Return (x, y) of the center of cell containing provided text 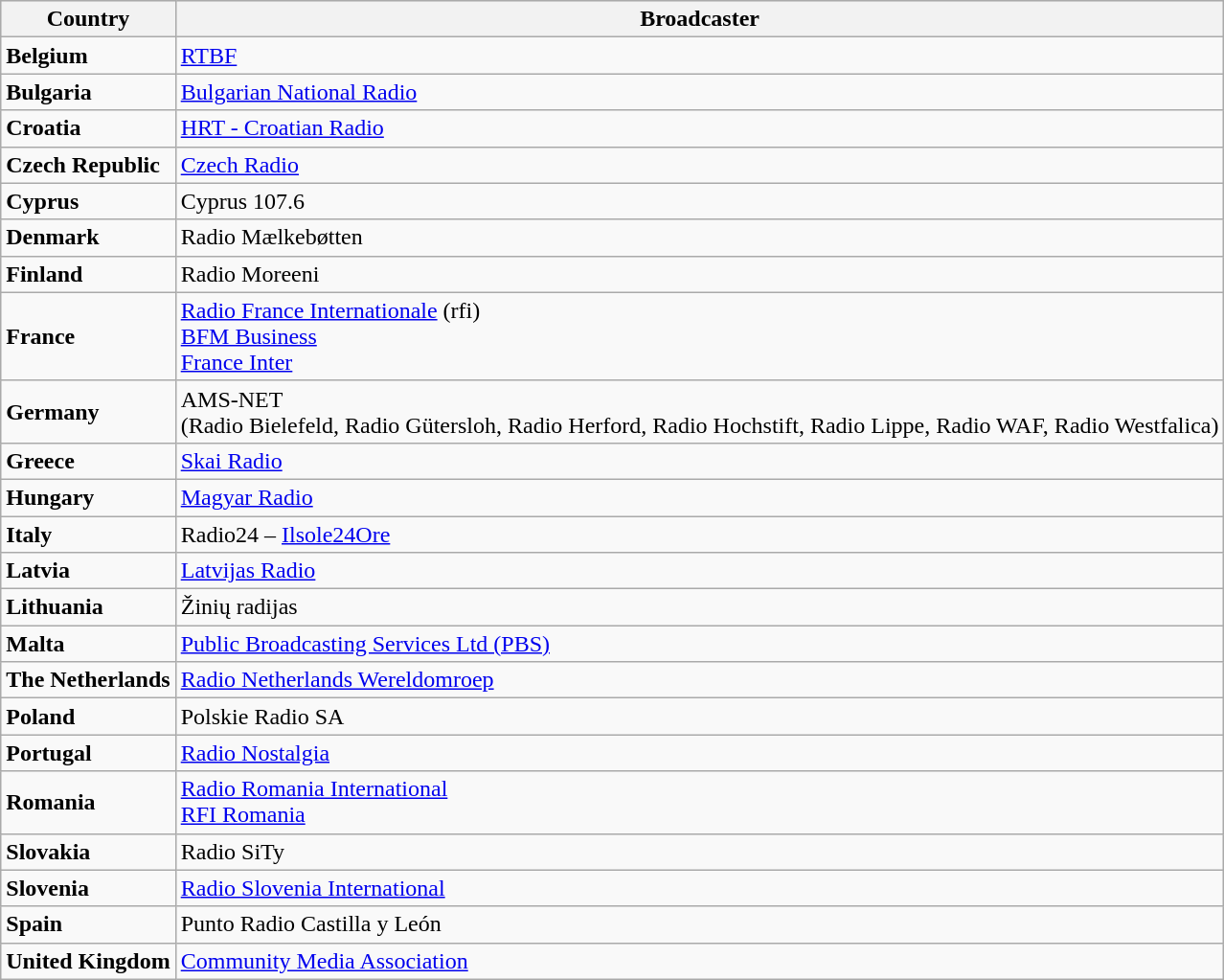
Skai Radio (699, 461)
Latvia (88, 571)
Cyprus 107.6 (699, 201)
Bulgaria (88, 92)
Radio24 – Ilsole24Ore (699, 534)
Radio Netherlands Wereldomroep (699, 680)
Bulgarian National Radio (699, 92)
France (88, 336)
Italy (88, 534)
The Netherlands (88, 680)
HRT - Croatian Radio (699, 128)
Country (88, 19)
Croatia (88, 128)
Polskie Radio SA (699, 717)
Lithuania (88, 607)
Radio SiTy (699, 852)
RTBF (699, 56)
Slovenia (88, 888)
Czech Radio (699, 165)
Žinių radijas (699, 607)
Radio Moreeni (699, 274)
Poland (88, 717)
Radio France Internationale (rfi)BFM BusinessFrance Inter (699, 336)
Greece (88, 461)
Germany (88, 412)
Czech Republic (88, 165)
Latvijas Radio (699, 571)
Community Media Association (699, 961)
Denmark (88, 238)
United Kingdom (88, 961)
Malta (88, 644)
Slovakia (88, 852)
Radio Mælkebøtten (699, 238)
Cyprus (88, 201)
Portugal (88, 753)
Broadcaster (699, 19)
Hungary (88, 497)
AMS-NET(Radio Bielefeld, Radio Gütersloh, Radio Herford, Radio Hochstift, Radio Lippe, Radio WAF, Radio Westfalica) (699, 412)
Finland (88, 274)
Belgium (88, 56)
Radio Slovenia International (699, 888)
Radio Nostalgia (699, 753)
Spain (88, 924)
Public Broadcasting Services Ltd (PBS) (699, 644)
Punto Radio Castilla y León (699, 924)
Romania (88, 803)
Magyar Radio (699, 497)
Radio Romania International RFI Romania (699, 803)
